Provide the (x, y) coordinate of the cell's center where the given text is located.  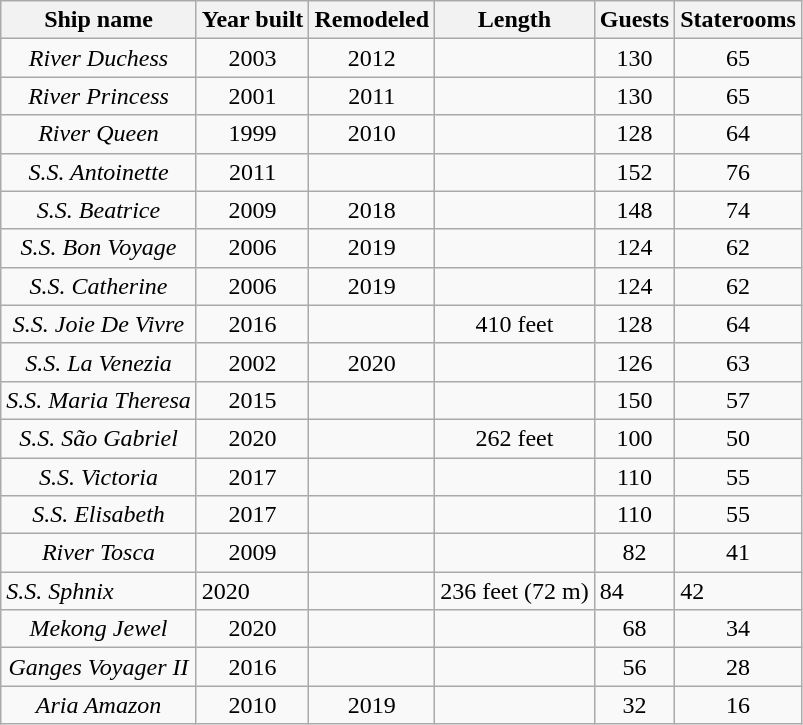
2015 (252, 400)
S.S. La Venezia (99, 362)
2012 (372, 58)
2018 (372, 210)
32 (634, 705)
Aria Amazon (99, 705)
Remodeled (372, 20)
16 (738, 705)
410 feet (515, 324)
100 (634, 438)
River Duchess (99, 58)
River Princess (99, 96)
82 (634, 553)
68 (634, 629)
148 (634, 210)
S.S. Beatrice (99, 210)
262 feet (515, 438)
Ship name (99, 20)
152 (634, 172)
34 (738, 629)
Mekong Jewel (99, 629)
2001 (252, 96)
Staterooms (738, 20)
2002 (252, 362)
S.S. Joie De Vivre (99, 324)
River Queen (99, 134)
76 (738, 172)
74 (738, 210)
S.S. Victoria (99, 477)
84 (634, 591)
Ganges Voyager II (99, 667)
236 feet (72 m) (515, 591)
S.S. Antoinette (99, 172)
River Tosca (99, 553)
Guests (634, 20)
S.S. Sphnix (99, 591)
Year built (252, 20)
41 (738, 553)
Length (515, 20)
2003 (252, 58)
50 (738, 438)
1999 (252, 134)
28 (738, 667)
126 (634, 362)
63 (738, 362)
42 (738, 591)
57 (738, 400)
150 (634, 400)
S.S. Bon Voyage (99, 248)
S.S. São Gabriel (99, 438)
56 (634, 667)
S.S. Catherine (99, 286)
S.S. Elisabeth (99, 515)
S.S. Maria Theresa (99, 400)
